Identify which cell holds the provided text, then report its (x, y) central coordinate. 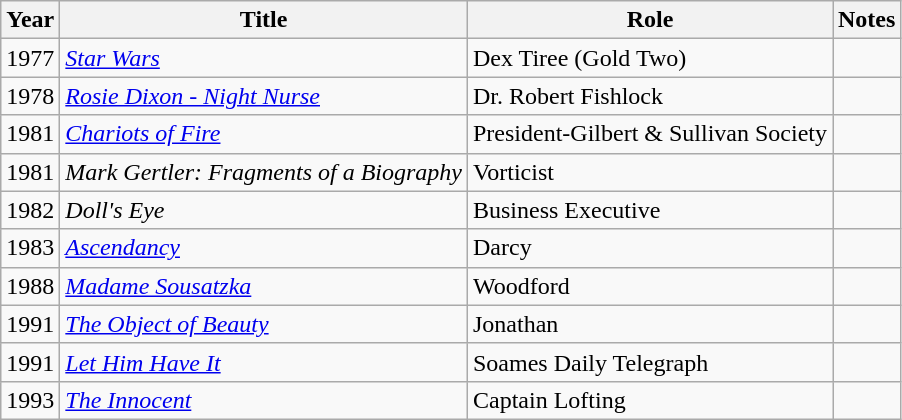
The Object of Beauty (264, 324)
Ascendancy (264, 248)
Business Executive (650, 210)
Woodford (650, 286)
Star Wars (264, 58)
Rosie Dixon - Night Nurse (264, 96)
Doll's Eye (264, 210)
Vorticist (650, 172)
Darcy (650, 248)
President-Gilbert & Sullivan Society (650, 134)
Title (264, 20)
Dex Tiree (Gold Two) (650, 58)
1978 (30, 96)
1977 (30, 58)
1988 (30, 286)
Captain Lofting (650, 400)
Mark Gertler: Fragments of a Biography (264, 172)
Madame Sousatzka (264, 286)
Chariots of Fire (264, 134)
The Innocent (264, 400)
Dr. Robert Fishlock (650, 96)
Notes (866, 20)
Year (30, 20)
1982 (30, 210)
Role (650, 20)
Soames Daily Telegraph (650, 362)
1993 (30, 400)
Let Him Have It (264, 362)
Jonathan (650, 324)
1983 (30, 248)
